Capture the cell that displays the provided text and extract its [X, Y] central coordinate. 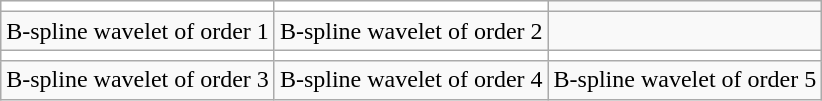
B-spline wavelet of order 2 [411, 31]
B-spline wavelet of order 3 [138, 80]
B-spline wavelet of order 5 [685, 80]
B-spline wavelet of order 1 [138, 31]
B-spline wavelet of order 4 [411, 80]
